From the cell containing the given text, extract its center point as [x, y] coordinate. 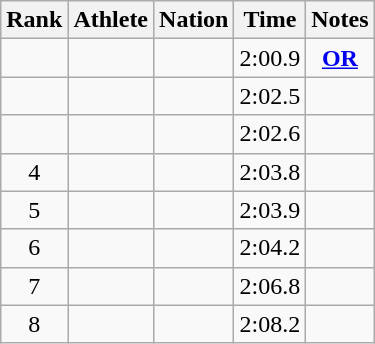
5 [34, 210]
8 [34, 324]
2:02.6 [270, 134]
2:02.5 [270, 96]
7 [34, 286]
2:08.2 [270, 324]
Nation [194, 20]
OR [340, 58]
2:03.9 [270, 210]
Time [270, 20]
Athlete [111, 20]
4 [34, 172]
Notes [340, 20]
Rank [34, 20]
2:00.9 [270, 58]
6 [34, 248]
2:03.8 [270, 172]
2:06.8 [270, 286]
2:04.2 [270, 248]
